Output the [X, Y] coordinate of the center of the cell containing the given text.  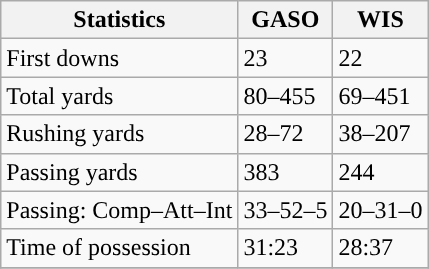
Passing yards [120, 172]
Statistics [120, 20]
28–72 [286, 134]
244 [380, 172]
38–207 [380, 134]
22 [380, 58]
31:23 [286, 248]
Rushing yards [120, 134]
69–451 [380, 96]
Passing: Comp–Att–Int [120, 210]
33–52–5 [286, 210]
First downs [120, 58]
80–455 [286, 96]
20–31–0 [380, 210]
28:37 [380, 248]
Total yards [120, 96]
Time of possession [120, 248]
GASO [286, 20]
383 [286, 172]
23 [286, 58]
WIS [380, 20]
